Capture the cell that displays the provided text and extract its [x, y] central coordinate. 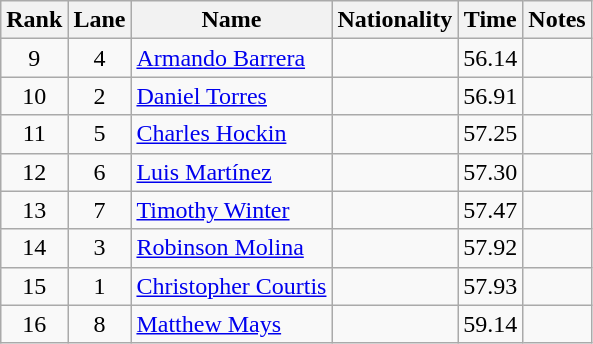
Luis Martínez [232, 172]
10 [34, 96]
Christopher Courtis [232, 286]
Rank [34, 20]
14 [34, 248]
9 [34, 58]
Time [490, 20]
Daniel Torres [232, 96]
57.30 [490, 172]
6 [100, 172]
16 [34, 324]
Armando Barrera [232, 58]
5 [100, 134]
1 [100, 286]
12 [34, 172]
57.93 [490, 286]
57.47 [490, 210]
Robinson Molina [232, 248]
Timothy Winter [232, 210]
Name [232, 20]
3 [100, 248]
59.14 [490, 324]
Notes [557, 20]
Nationality [395, 20]
56.14 [490, 58]
Lane [100, 20]
56.91 [490, 96]
7 [100, 210]
2 [100, 96]
4 [100, 58]
8 [100, 324]
Charles Hockin [232, 134]
Matthew Mays [232, 324]
13 [34, 210]
57.25 [490, 134]
15 [34, 286]
11 [34, 134]
57.92 [490, 248]
